Detect which cell encompasses the target text, then output its (x, y) center coordinate. 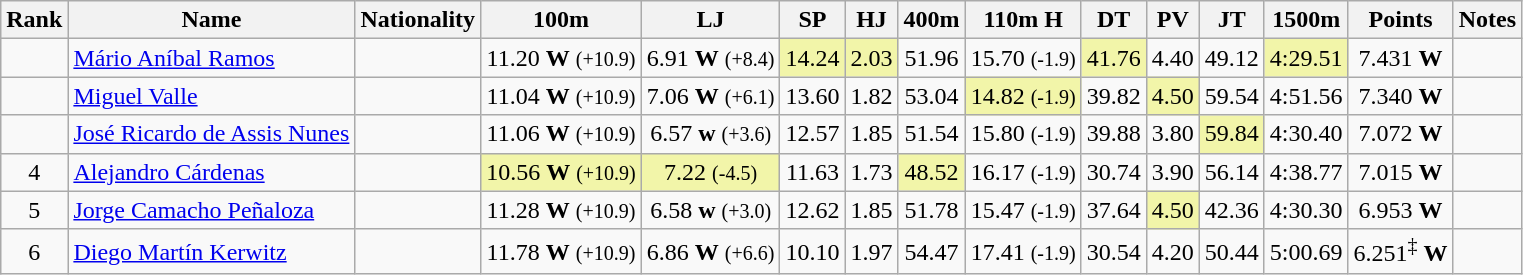
11.04 W (+10.9) (562, 96)
17.41 (-1.9) (1023, 252)
51.78 (932, 210)
Points (1400, 20)
10.10 (812, 252)
Name (212, 20)
2.03 (872, 58)
50.44 (1232, 252)
6.953 W (1400, 210)
39.82 (1114, 96)
4:30.30 (1306, 210)
12.57 (812, 134)
39.88 (1114, 134)
DT (1114, 20)
4 (34, 172)
30.54 (1114, 252)
11.20 W (+10.9) (562, 58)
15.47 (-1.9) (1023, 210)
3.90 (1172, 172)
LJ (710, 20)
SP (812, 20)
5 (34, 210)
Diego Martín Kerwitz (212, 252)
6.251‡ W (1400, 252)
7.015 W (1400, 172)
16.17 (-1.9) (1023, 172)
13.60 (812, 96)
37.64 (1114, 210)
7.22 (-4.5) (710, 172)
15.70 (-1.9) (1023, 58)
11.28 W (+10.9) (562, 210)
1.82 (872, 96)
30.74 (1114, 172)
Mário Aníbal Ramos (212, 58)
48.52 (932, 172)
12.62 (812, 210)
14.82 (-1.9) (1023, 96)
7.340 W (1400, 96)
11.78 W (+10.9) (562, 252)
Jorge Camacho Peñaloza (212, 210)
Notes (1487, 20)
7.431 W (1400, 58)
10.56 W (+10.9) (562, 172)
41.76 (1114, 58)
Alejandro Cárdenas (212, 172)
49.12 (1232, 58)
3.80 (1172, 134)
1500m (1306, 20)
6 (34, 252)
42.36 (1232, 210)
6.58 w (+3.0) (710, 210)
51.96 (932, 58)
6.86 W (+6.6) (710, 252)
4.40 (1172, 58)
José Ricardo de Assis Nunes (212, 134)
110m H (1023, 20)
6.57 w (+3.6) (710, 134)
4:30.40 (1306, 134)
4:38.77 (1306, 172)
1.97 (872, 252)
59.54 (1232, 96)
15.80 (-1.9) (1023, 134)
7.06 W (+6.1) (710, 96)
54.47 (932, 252)
51.54 (932, 134)
11.63 (812, 172)
6.91 W (+8.4) (710, 58)
4.20 (1172, 252)
400m (932, 20)
53.04 (932, 96)
100m (562, 20)
14.24 (812, 58)
JT (1232, 20)
11.06 W (+10.9) (562, 134)
5:00.69 (1306, 252)
HJ (872, 20)
Rank (34, 20)
59.84 (1232, 134)
1.73 (872, 172)
Miguel Valle (212, 96)
7.072 W (1400, 134)
56.14 (1232, 172)
Nationality (418, 20)
4:29.51 (1306, 58)
PV (1172, 20)
4:51.56 (1306, 96)
